Search for the cell housing the specified text and yield its [x, y] center coordinate. 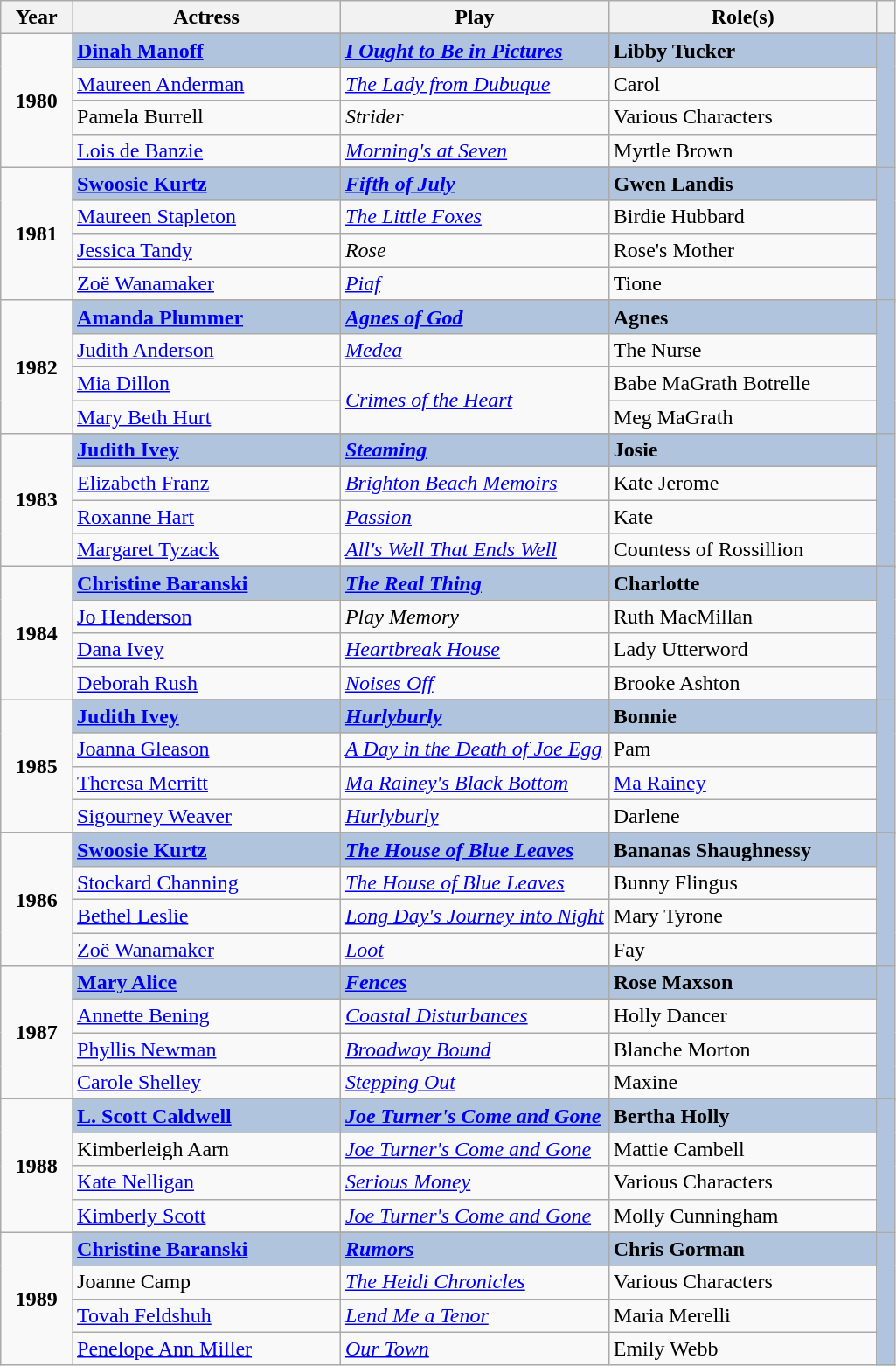
All's Well That Ends Well [474, 550]
Brighton Beach Memoirs [474, 484]
Mattie Cambell [743, 1149]
Ruth MacMillan [743, 617]
1984 [37, 633]
Theresa Merritt [206, 783]
Sigourney Weaver [206, 816]
Ma Rainey [743, 783]
Lady Utterword [743, 650]
Rose Maxson [743, 983]
Annette Bening [206, 1016]
Mary Tyrone [743, 916]
Actress [206, 17]
Margaret Tyzack [206, 550]
1980 [37, 101]
Emily Webb [743, 1349]
Rose's Mother [743, 250]
Play [474, 17]
Jo Henderson [206, 617]
Loot [474, 949]
Countess of Rossillion [743, 550]
Bunny Flingus [743, 882]
Medea [474, 350]
1983 [37, 500]
Morning's at Seven [474, 150]
Role(s) [743, 17]
Mia Dillon [206, 383]
1987 [37, 1033]
Deborah Rush [206, 683]
Elizabeth Franz [206, 484]
Kimberly Scott [206, 1216]
Carol [743, 84]
Dinah Manoff [206, 51]
Jessica Tandy [206, 250]
Mary Beth Hurt [206, 417]
The Nurse [743, 350]
Fences [474, 983]
Carole Shelley [206, 1083]
Coastal Disturbances [474, 1016]
1981 [37, 233]
Tovah Feldshuh [206, 1315]
Meg MaGrath [743, 417]
Bananas Shaughnessy [743, 849]
Bonnie [743, 716]
Year [37, 17]
Libby Tucker [743, 51]
Rose [474, 250]
The Lady from Dubuque [474, 84]
Charlotte [743, 583]
Long Day's Journey into Night [474, 916]
Kimberleigh Aarn [206, 1149]
Judith Anderson [206, 350]
1989 [37, 1299]
Dana Ivey [206, 650]
Josie [743, 450]
Roxanne Hart [206, 517]
Stockard Channing [206, 882]
Serious Money [474, 1182]
Kate Nelligan [206, 1182]
Our Town [474, 1349]
Lois de Banzie [206, 150]
Amanda Plummer [206, 317]
Kate [743, 517]
Kate Jerome [743, 484]
Birdie Hubbard [743, 217]
Phyllis Newman [206, 1049]
Molly Cunningham [743, 1216]
Fifth of July [474, 184]
The Heidi Chronicles [474, 1282]
The Real Thing [474, 583]
Crimes of the Heart [474, 400]
Piaf [474, 283]
Pamela Burrell [206, 117]
Agnes of God [474, 317]
1986 [37, 899]
Maria Merelli [743, 1315]
Broadway Bound [474, 1049]
I Ought to Be in Pictures [474, 51]
Bethel Leslie [206, 916]
Stepping Out [474, 1083]
Babe MaGrath Botrelle [743, 383]
Chris Gorman [743, 1249]
Noises Off [474, 683]
L. Scott Caldwell [206, 1116]
Maureen Anderman [206, 84]
Penelope Ann Miller [206, 1349]
Holly Dancer [743, 1016]
Lend Me a Tenor [474, 1315]
Tione [743, 283]
Steaming [474, 450]
Rumors [474, 1249]
Play Memory [474, 617]
Joanna Gleason [206, 749]
Maxine [743, 1083]
Joanne Camp [206, 1282]
Agnes [743, 317]
Fay [743, 949]
1985 [37, 766]
Myrtle Brown [743, 150]
Maureen Stapleton [206, 217]
Gwen Landis [743, 184]
Brooke Ashton [743, 683]
Bertha Holly [743, 1116]
Pam [743, 749]
The Little Foxes [474, 217]
1988 [37, 1166]
Ma Rainey's Black Bottom [474, 783]
Darlene [743, 816]
Mary Alice [206, 983]
Blanche Morton [743, 1049]
1982 [37, 366]
Heartbreak House [474, 650]
A Day in the Death of Joe Egg [474, 749]
Strider [474, 117]
Passion [474, 517]
